Locate the cell with the specified text and output its (X, Y) center coordinate. 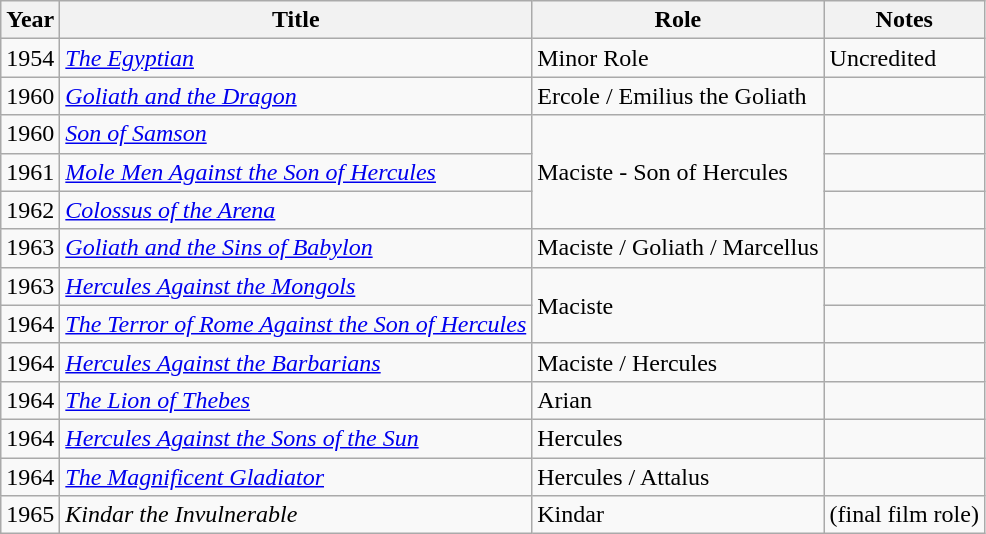
(final film role) (904, 515)
Hercules Against the Mongols (296, 286)
Minor Role (678, 58)
The Lion of Thebes (296, 400)
Ercole / Emilius the Goliath (678, 96)
1954 (30, 58)
Maciste (678, 305)
Notes (904, 20)
Title (296, 20)
Maciste / Goliath / Marcellus (678, 248)
The Egyptian (296, 58)
The Magnificent Gladiator (296, 477)
Hercules (678, 438)
Goliath and the Sins of Babylon (296, 248)
Hercules Against the Sons of the Sun (296, 438)
Maciste - Son of Hercules (678, 172)
1962 (30, 210)
Arian (678, 400)
The Terror of Rome Against the Son of Hercules (296, 324)
Kindar the Invulnerable (296, 515)
Colossus of the Arena (296, 210)
Maciste / Hercules (678, 362)
Son of Samson (296, 134)
Hercules Against the Barbarians (296, 362)
Hercules / Attalus (678, 477)
Year (30, 20)
Uncredited (904, 58)
1961 (30, 172)
Role (678, 20)
Mole Men Against the Son of Hercules (296, 172)
Kindar (678, 515)
1965 (30, 515)
Goliath and the Dragon (296, 96)
